Detect which cell encompasses the target text, then output its [X, Y] center coordinate. 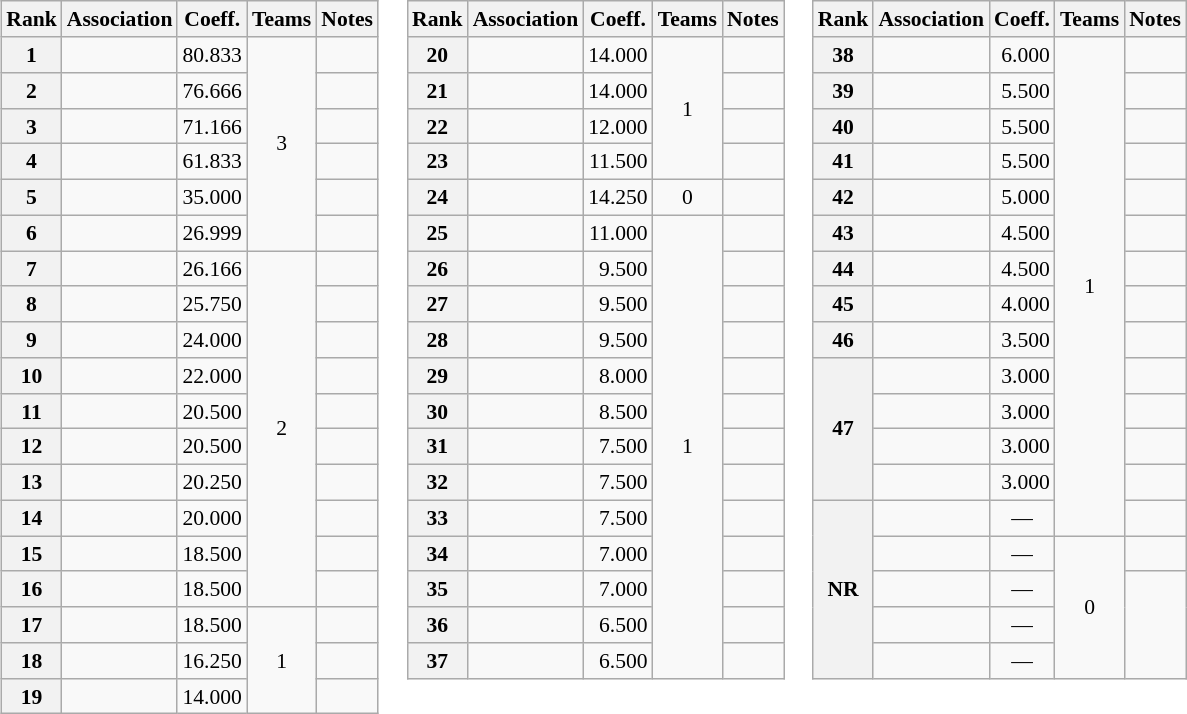
17 [32, 625]
5 [32, 197]
11.500 [618, 162]
61.833 [212, 162]
4 [32, 162]
26 [438, 269]
38 [844, 55]
26.166 [212, 269]
21 [438, 91]
20 [438, 55]
16 [32, 589]
33 [438, 518]
44 [844, 269]
7 [32, 269]
41 [844, 162]
36 [438, 625]
10 [32, 376]
4.000 [1022, 304]
24.000 [212, 340]
6.000 [1022, 55]
20.250 [212, 482]
29 [438, 376]
14 [32, 518]
39 [844, 91]
37 [438, 661]
14.250 [618, 197]
31 [438, 447]
22.000 [212, 376]
35 [438, 589]
12.000 [618, 126]
11 [32, 411]
34 [438, 554]
8.500 [618, 411]
19 [32, 696]
43 [844, 233]
47 [844, 429]
27 [438, 304]
22 [438, 126]
13 [32, 482]
46 [844, 340]
71.166 [212, 126]
8.000 [618, 376]
6 [32, 233]
42 [844, 197]
26.999 [212, 233]
3.500 [1022, 340]
25 [438, 233]
45 [844, 304]
20.000 [212, 518]
80.833 [212, 55]
9 [32, 340]
40 [844, 126]
16.250 [212, 661]
12 [32, 447]
24 [438, 197]
5.000 [1022, 197]
15 [32, 554]
35.000 [212, 197]
23 [438, 162]
18 [32, 661]
28 [438, 340]
30 [438, 411]
11.000 [618, 233]
25.750 [212, 304]
32 [438, 482]
8 [32, 304]
76.666 [212, 91]
NR [844, 589]
